Extract the (x, y) coordinate from the center of the cell holding the provided text.  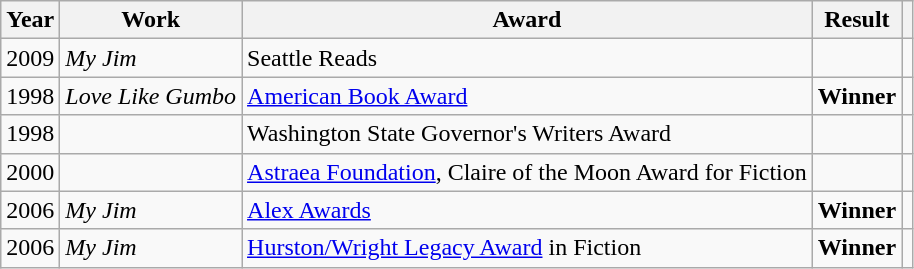
Seattle Reads (528, 58)
American Book Award (528, 96)
Astraea Foundation, Claire of the Moon Award for Fiction (528, 172)
Alex Awards (528, 210)
Hurston/Wright Legacy Award in Fiction (528, 248)
Love Like Gumbo (151, 96)
Award (528, 20)
Washington State Governor's Writers Award (528, 134)
Work (151, 20)
Year (30, 20)
2000 (30, 172)
Result (856, 20)
2009 (30, 58)
